From the cell containing the given text, extract its center point as (X, Y) coordinate. 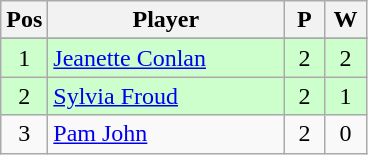
W (346, 20)
Pam John (166, 134)
Jeanette Conlan (166, 58)
Sylvia Froud (166, 96)
Pos (24, 20)
0 (346, 134)
Player (166, 20)
P (304, 20)
3 (24, 134)
